Search for the cell housing the specified text and yield its [X, Y] center coordinate. 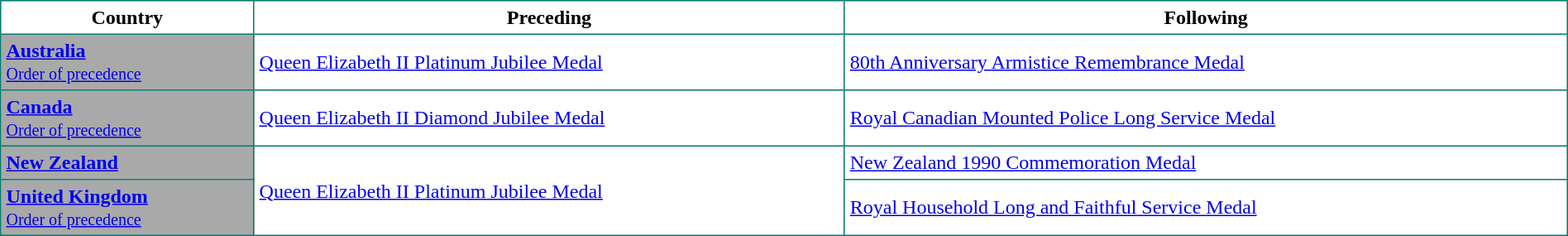
80th Anniversary Armistice Remembrance Medal [1206, 62]
Royal Canadian Mounted Police Long Service Medal [1206, 118]
New Zealand [127, 162]
Following [1206, 17]
United KingdomOrder of precedence [127, 208]
New Zealand 1990 Commemoration Medal [1206, 162]
Royal Household Long and Faithful Service Medal [1206, 208]
AustraliaOrder of precedence [127, 62]
Preceding [549, 17]
Country [127, 17]
CanadaOrder of precedence [127, 118]
Queen Elizabeth II Diamond Jubilee Medal [549, 118]
